Return (x, y) of the center of cell containing provided text 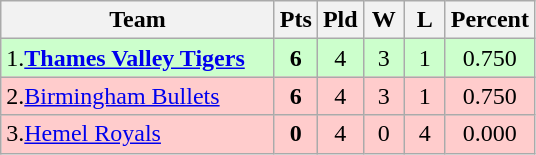
Pld (340, 20)
W (384, 20)
Team (138, 20)
3.Hemel Royals (138, 134)
0.000 (490, 134)
Percent (490, 20)
Pts (296, 20)
L (424, 20)
2.Birmingham Bullets (138, 96)
1.Thames Valley Tigers (138, 58)
